Scan for the cell matching the given text and deliver its [X, Y] coordinate at center. 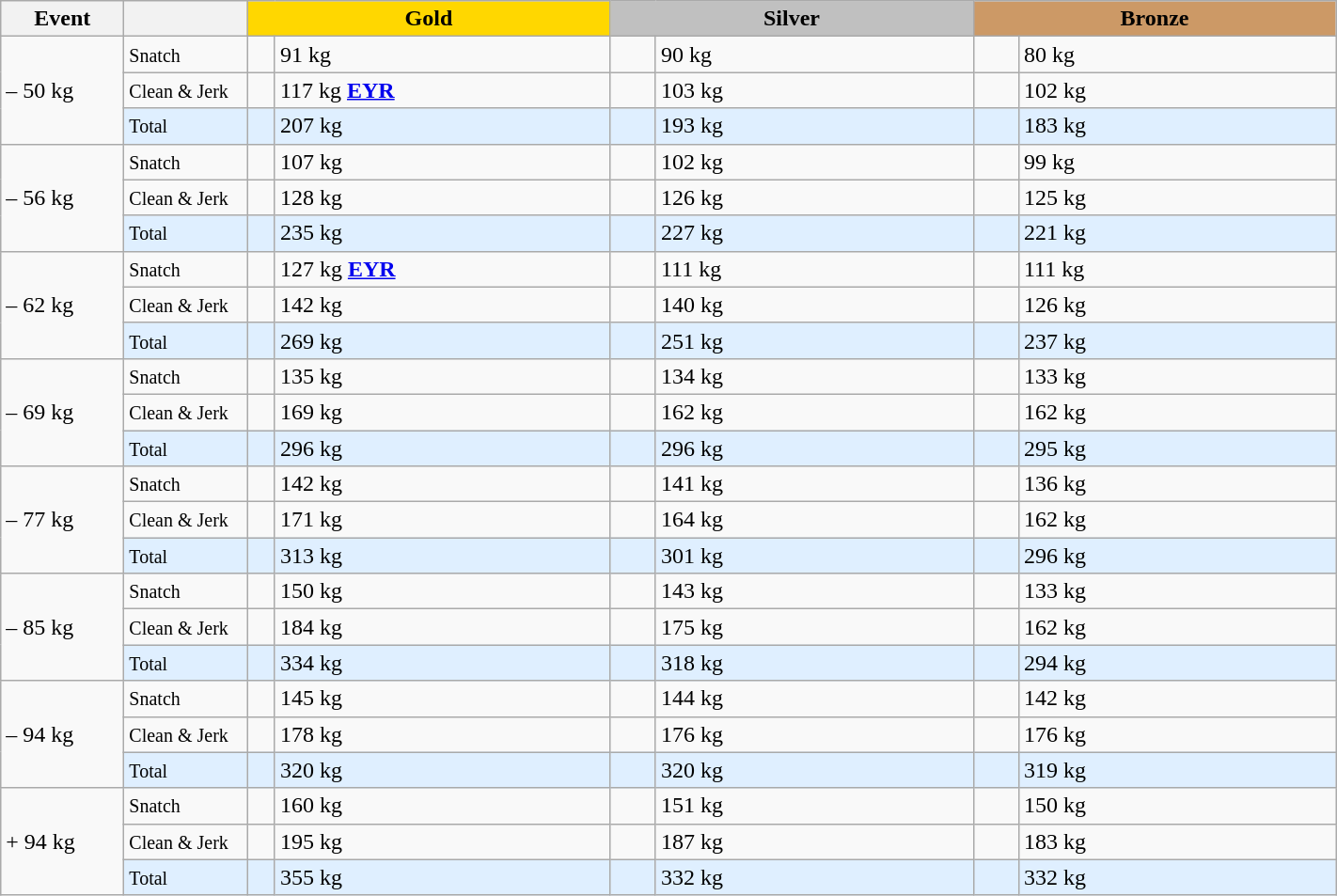
– 50 kg [62, 90]
184 kg [442, 627]
318 kg [814, 663]
125 kg [1177, 197]
207 kg [442, 126]
295 kg [1177, 448]
355 kg [442, 877]
171 kg [442, 520]
128 kg [442, 197]
175 kg [814, 627]
Bronze [1155, 19]
117 kg EYR [442, 90]
90 kg [814, 55]
164 kg [814, 520]
– 56 kg [62, 197]
Gold [429, 19]
151 kg [814, 806]
140 kg [814, 305]
193 kg [814, 126]
221 kg [1177, 233]
Silver [792, 19]
269 kg [442, 340]
127 kg EYR [442, 269]
+ 94 kg [62, 841]
319 kg [1177, 770]
227 kg [814, 233]
– 77 kg [62, 520]
– 62 kg [62, 305]
134 kg [814, 376]
141 kg [814, 484]
334 kg [442, 663]
143 kg [814, 591]
91 kg [442, 55]
313 kg [442, 556]
294 kg [1177, 663]
103 kg [814, 90]
– 94 kg [62, 734]
251 kg [814, 340]
135 kg [442, 376]
237 kg [1177, 340]
178 kg [442, 734]
– 85 kg [62, 627]
195 kg [442, 841]
144 kg [814, 699]
99 kg [1177, 162]
Event [62, 19]
145 kg [442, 699]
80 kg [1177, 55]
301 kg [814, 556]
235 kg [442, 233]
169 kg [442, 412]
107 kg [442, 162]
136 kg [1177, 484]
160 kg [442, 806]
187 kg [814, 841]
– 69 kg [62, 412]
